From the cell containing the given text, extract its center point as [X, Y] coordinate. 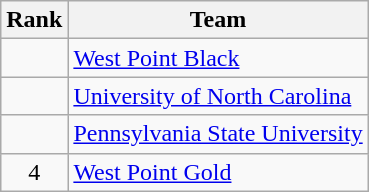
Rank [34, 20]
Pennsylvania State University [218, 134]
West Point Black [218, 58]
Team [218, 20]
West Point Gold [218, 172]
University of North Carolina [218, 96]
4 [34, 172]
